From the cell containing the given text, extract its center point as (x, y) coordinate. 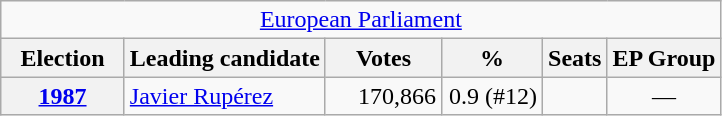
Seats (575, 58)
Javier Rupérez (224, 96)
European Parliament (361, 20)
Leading candidate (224, 58)
% (492, 58)
1987 (63, 96)
Election (63, 58)
EP Group (664, 58)
— (664, 96)
170,866 (383, 96)
Votes (383, 58)
0.9 (#12) (492, 96)
